Identify which cell holds the provided text, then report its [X, Y] central coordinate. 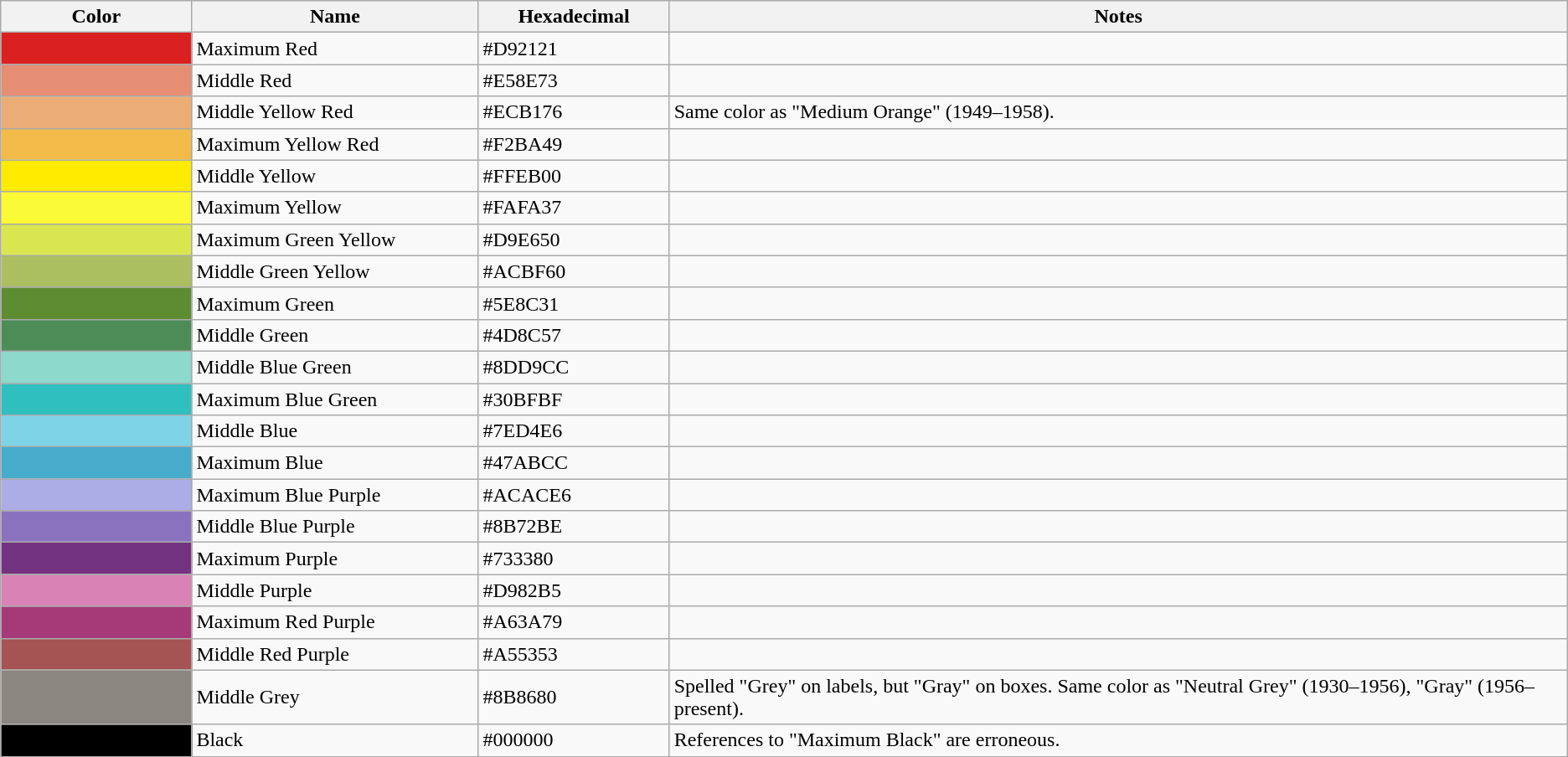
Maximum Red Purple [335, 622]
#D9E650 [574, 239]
Middle Grey [335, 697]
Maximum Blue [335, 463]
#D982B5 [574, 590]
#733380 [574, 559]
Maximum Purple [335, 559]
#4D8C57 [574, 335]
Black [335, 740]
Maximum Blue Green [335, 399]
#000000 [574, 740]
#8DD9CC [574, 367]
Middle Blue [335, 431]
Maximum Green [335, 303]
#A63A79 [574, 622]
#30BFBF [574, 399]
Color [96, 17]
#ECB176 [574, 112]
#ACBF60 [574, 271]
#D92121 [574, 49]
#8B72BE [574, 527]
#ACACE6 [574, 495]
#E58E73 [574, 80]
References to "Maximum Black" are erroneous. [1118, 740]
Middle Red [335, 80]
Notes [1118, 17]
Middle Yellow [335, 176]
Hexadecimal [574, 17]
Maximum Blue Purple [335, 495]
#47ABCC [574, 463]
#FAFA37 [574, 208]
Middle Purple [335, 590]
Middle Green Yellow [335, 271]
Middle Blue Green [335, 367]
Maximum Red [335, 49]
#FFEB00 [574, 176]
#7ED4E6 [574, 431]
Maximum Yellow Red [335, 144]
Spelled "Grey" on labels, but "Gray" on boxes. Same color as "Neutral Grey" (1930–1956), "Gray" (1956–present). [1118, 697]
Middle Yellow Red [335, 112]
Name [335, 17]
Same color as "Medium Orange" (1949–1958). [1118, 112]
Middle Blue Purple [335, 527]
Maximum Green Yellow [335, 239]
#8B8680 [574, 697]
#5E8C31 [574, 303]
Middle Green [335, 335]
Maximum Yellow [335, 208]
#A55353 [574, 654]
#F2BA49 [574, 144]
Middle Red Purple [335, 654]
